Search for the cell housing the specified text and yield its (X, Y) center coordinate. 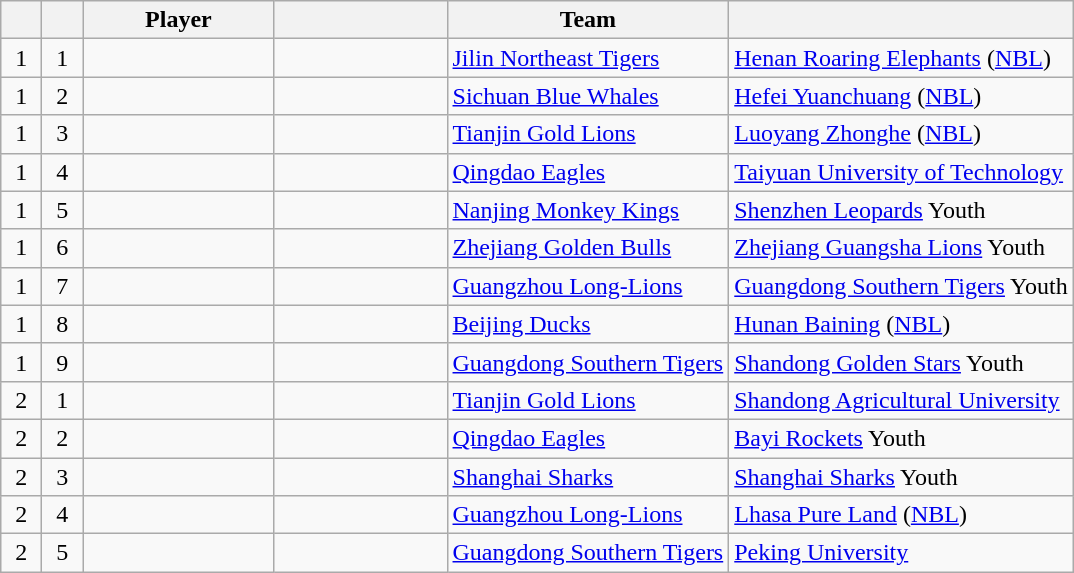
Shenzhen Leopards Youth (901, 210)
Jilin Northeast Tigers (588, 58)
Bayi Rockets Youth (901, 438)
Luoyang Zhonghe (NBL) (901, 134)
Shandong Golden Stars Youth (901, 362)
7 (62, 286)
9 (62, 362)
Lhasa Pure Land (NBL) (901, 515)
6 (62, 248)
Player (178, 20)
Team (588, 20)
Shandong Agricultural University (901, 400)
Shanghai Sharks Youth (901, 477)
Nanjing Monkey Kings (588, 210)
Taiyuan University of Technology (901, 172)
Zhejiang Golden Bulls (588, 248)
8 (62, 324)
Henan Roaring Elephants (NBL) (901, 58)
Hunan Baining (NBL) (901, 324)
Guangdong Southern Tigers Youth (901, 286)
Shanghai Sharks (588, 477)
Zhejiang Guangsha Lions Youth (901, 248)
Hefei Yuanchuang (NBL) (901, 96)
Beijing Ducks (588, 324)
Sichuan Blue Whales (588, 96)
Peking University (901, 553)
